Find where the given text appears and provide that cell's center as (X, Y) coordinate. 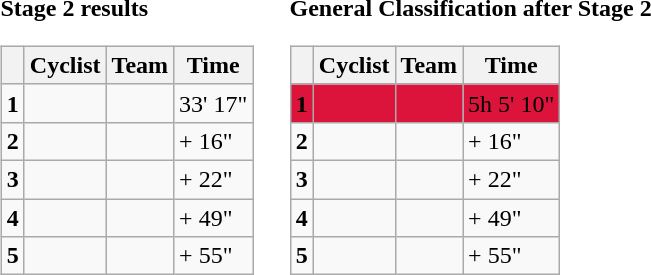
33' 17" (214, 103)
5h 5' 10" (512, 103)
